Identify which cell holds the provided text, then report its (x, y) central coordinate. 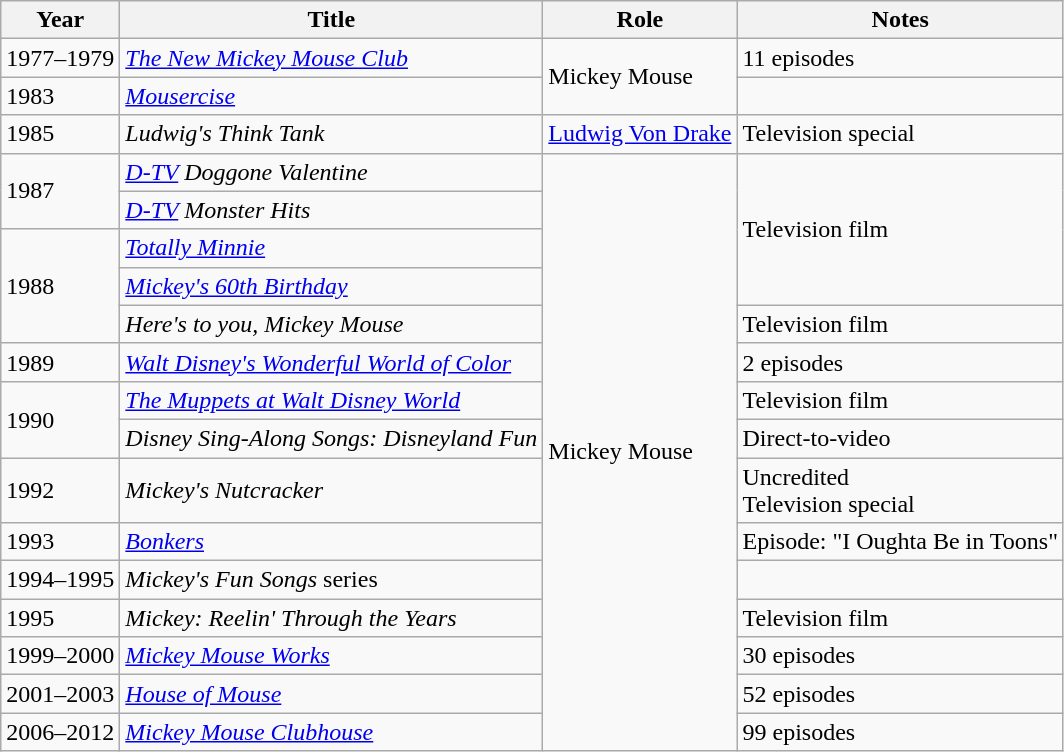
2006–2012 (60, 732)
Ludwig's Think Tank (332, 134)
2 episodes (900, 362)
Disney Sing-Along Songs: Disneyland Fun (332, 438)
52 episodes (900, 694)
11 episodes (900, 58)
Television special (900, 134)
UncreditedTelevision special (900, 490)
Title (332, 20)
1990 (60, 419)
1983 (60, 96)
99 episodes (900, 732)
1999–2000 (60, 656)
Here's to you, Mickey Mouse (332, 324)
Walt Disney's Wonderful World of Color (332, 362)
The Muppets at Walt Disney World (332, 400)
D-TV Doggone Valentine (332, 172)
Mickey's Fun Songs series (332, 580)
Role (640, 20)
Mousercise (332, 96)
2001–2003 (60, 694)
The New Mickey Mouse Club (332, 58)
Mickey Mouse Clubhouse (332, 732)
1988 (60, 286)
Ludwig Von Drake (640, 134)
1977–1979 (60, 58)
Mickey's Nutcracker (332, 490)
1985 (60, 134)
Mickey Mouse Works (332, 656)
1995 (60, 618)
Episode: "I Oughta Be in Toons" (900, 542)
1992 (60, 490)
House of Mouse (332, 694)
30 episodes (900, 656)
D-TV Monster Hits (332, 210)
1987 (60, 191)
Mickey's 60th Birthday (332, 286)
Totally Minnie (332, 248)
Notes (900, 20)
Direct-to-video (900, 438)
Bonkers (332, 542)
1993 (60, 542)
Year (60, 20)
1994–1995 (60, 580)
1989 (60, 362)
Mickey: Reelin' Through the Years (332, 618)
